Extract the (X, Y) coordinate from the center of the cell holding the provided text.  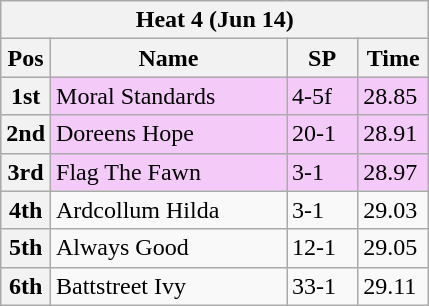
28.85 (394, 96)
12-1 (322, 248)
29.03 (394, 210)
29.05 (394, 248)
28.97 (394, 172)
4th (26, 210)
Name (169, 58)
5th (26, 248)
Ardcollum Hilda (169, 210)
28.91 (394, 134)
20-1 (322, 134)
3rd (26, 172)
1st (26, 96)
Doreens Hope (169, 134)
6th (26, 286)
Battstreet Ivy (169, 286)
2nd (26, 134)
SP (322, 58)
33-1 (322, 286)
Heat 4 (Jun 14) (215, 20)
Flag The Fawn (169, 172)
Always Good (169, 248)
Moral Standards (169, 96)
Time (394, 58)
29.11 (394, 286)
Pos (26, 58)
4-5f (322, 96)
